Detect which cell encompasses the target text, then output its (x, y) center coordinate. 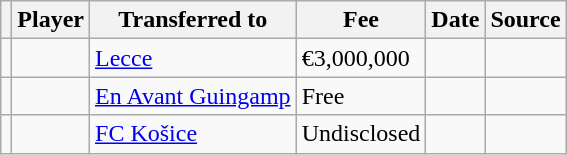
Free (361, 96)
€3,000,000 (361, 58)
FC Košice (194, 134)
En Avant Guingamp (194, 96)
Fee (361, 20)
Player (51, 20)
Undisclosed (361, 134)
Source (526, 20)
Transferred to (194, 20)
Lecce (194, 58)
Date (456, 20)
